Locate the cell with the specified text and output its (X, Y) center coordinate. 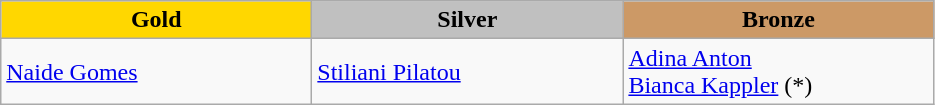
Naide Gomes (156, 72)
Stiliani Pilatou (468, 72)
Silver (468, 20)
Gold (156, 20)
Bronze (778, 20)
Adina Anton Bianca Kappler (*) (778, 72)
